From the cell containing the given text, extract its center point as [X, Y] coordinate. 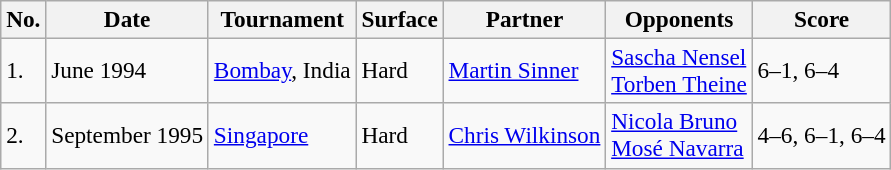
Partner [524, 19]
June 1994 [128, 70]
No. [24, 19]
Martin Sinner [524, 70]
4–6, 6–1, 6–4 [822, 136]
Score [822, 19]
Surface [400, 19]
Chris Wilkinson [524, 136]
Date [128, 19]
1. [24, 70]
2. [24, 136]
Sascha Nensel Torben Theine [679, 70]
Singapore [282, 136]
Bombay, India [282, 70]
6–1, 6–4 [822, 70]
Nicola Bruno Mosé Navarra [679, 136]
Opponents [679, 19]
September 1995 [128, 136]
Tournament [282, 19]
